Extract the [X, Y] coordinate from the center of the cell holding the provided text.  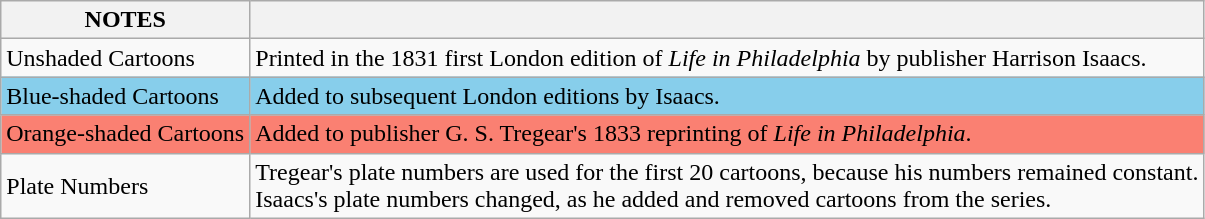
NOTES [126, 20]
Blue-shaded Cartoons [126, 96]
Added to publisher G. S. Tregear's 1833 reprinting of Life in Philadelphia. [727, 134]
Orange-shaded Cartoons [126, 134]
Plate Numbers [126, 186]
Printed in the 1831 first London edition of Life in Philadelphia by publisher Harrison Isaacs. [727, 58]
Added to subsequent London editions by Isaacs. [727, 96]
Unshaded Cartoons [126, 58]
